Locate the cell with the specified text and output its (x, y) center coordinate. 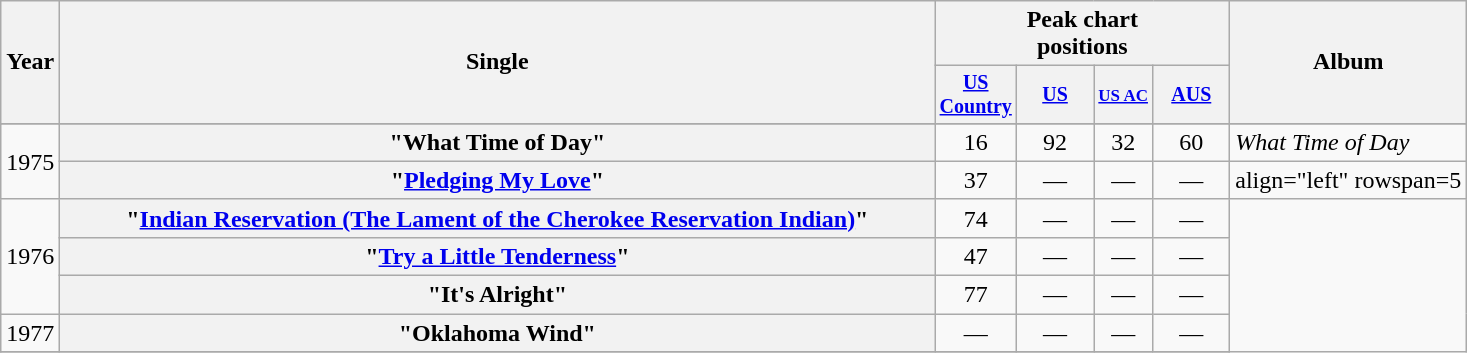
"It's Alright" (498, 295)
47 (976, 256)
77 (976, 295)
AUS (1192, 94)
1976 (30, 256)
32 (1124, 142)
Album (1348, 62)
US AC (1124, 94)
"What Time of Day" (498, 142)
"Indian Reservation (The Lament of the Cherokee Reservation Indian)" (498, 218)
"Oklahoma Wind" (498, 333)
37 (976, 180)
92 (1056, 142)
Peak chartpositions (1082, 34)
60 (1192, 142)
1977 (30, 333)
"Pledging My Love" (498, 180)
US Country (976, 94)
"Try a Little Tenderness" (498, 256)
align="left" rowspan=5 (1348, 180)
16 (976, 142)
Year (30, 62)
1975 (30, 161)
74 (976, 218)
What Time of Day (1348, 142)
Single (498, 62)
US (1056, 94)
